Output the [x, y] coordinate of the center of the cell containing the given text.  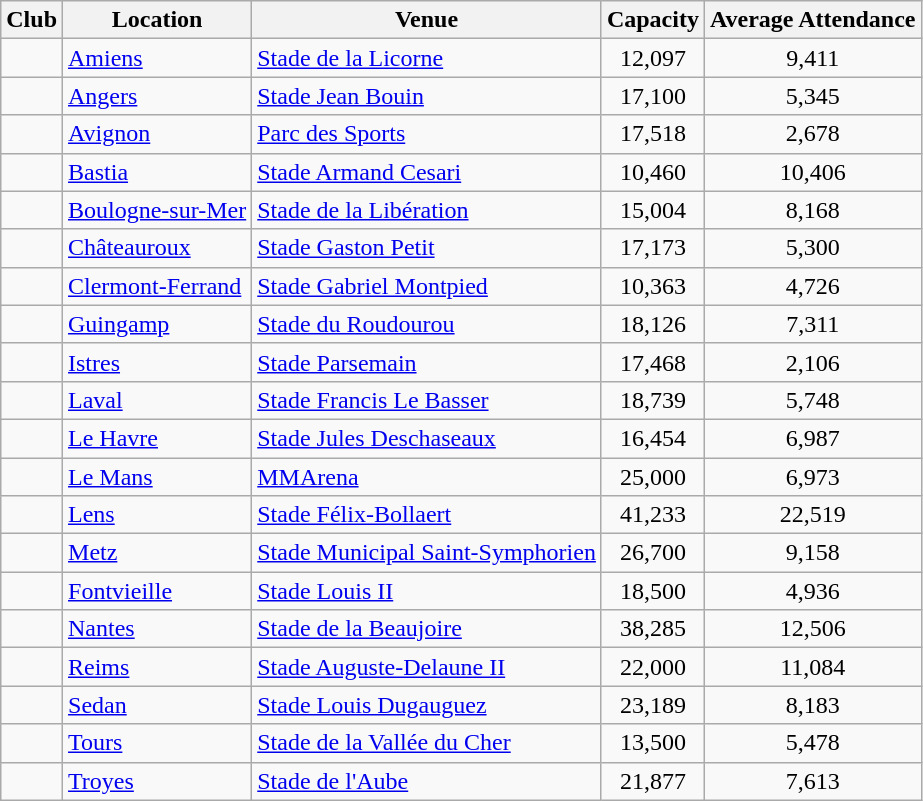
6,987 [812, 438]
Stade Louis II [427, 591]
Nantes [158, 629]
12,097 [652, 58]
Stade Francis Le Basser [427, 400]
23,189 [652, 705]
18,126 [652, 324]
5,300 [812, 248]
6,973 [812, 477]
Stade Armand Cesari [427, 172]
11,084 [812, 667]
9,158 [812, 553]
Venue [427, 20]
Capacity [652, 20]
8,168 [812, 210]
Parc des Sports [427, 134]
Clermont-Ferrand [158, 286]
Laval [158, 400]
Istres [158, 362]
Location [158, 20]
4,936 [812, 591]
7,311 [812, 324]
41,233 [652, 515]
5,478 [812, 743]
10,363 [652, 286]
Avignon [158, 134]
26,700 [652, 553]
Stade de la Vallée du Cher [427, 743]
17,518 [652, 134]
Stade Parsemain [427, 362]
15,004 [652, 210]
Club [32, 20]
Stade Louis Dugauguez [427, 705]
Angers [158, 96]
Stade de la Libération [427, 210]
Stade Jules Deschaseaux [427, 438]
Reims [158, 667]
Le Havre [158, 438]
9,411 [812, 58]
Average Attendance [812, 20]
Stade du Roudourou [427, 324]
18,500 [652, 591]
Metz [158, 553]
Stade Gabriel Montpied [427, 286]
Guingamp [158, 324]
13,500 [652, 743]
Amiens [158, 58]
Bastia [158, 172]
16,454 [652, 438]
25,000 [652, 477]
21,877 [652, 781]
10,460 [652, 172]
2,678 [812, 134]
7,613 [812, 781]
17,173 [652, 248]
Stade Jean Bouin [427, 96]
38,285 [652, 629]
Stade de l'Aube [427, 781]
22,519 [812, 515]
Boulogne-sur-Mer [158, 210]
10,406 [812, 172]
5,748 [812, 400]
Fontvieille [158, 591]
Stade Gaston Petit [427, 248]
Stade Félix-Bollaert [427, 515]
18,739 [652, 400]
Lens [158, 515]
22,000 [652, 667]
Le Mans [158, 477]
Stade Auguste-Delaune II [427, 667]
2,106 [812, 362]
MMArena [427, 477]
Stade Municipal Saint-Symphorien [427, 553]
Stade de la Licorne [427, 58]
17,100 [652, 96]
4,726 [812, 286]
Troyes [158, 781]
Sedan [158, 705]
17,468 [652, 362]
8,183 [812, 705]
Châteauroux [158, 248]
12,506 [812, 629]
Tours [158, 743]
Stade de la Beaujoire [427, 629]
5,345 [812, 96]
